Detect which cell encompasses the target text, then output its [X, Y] center coordinate. 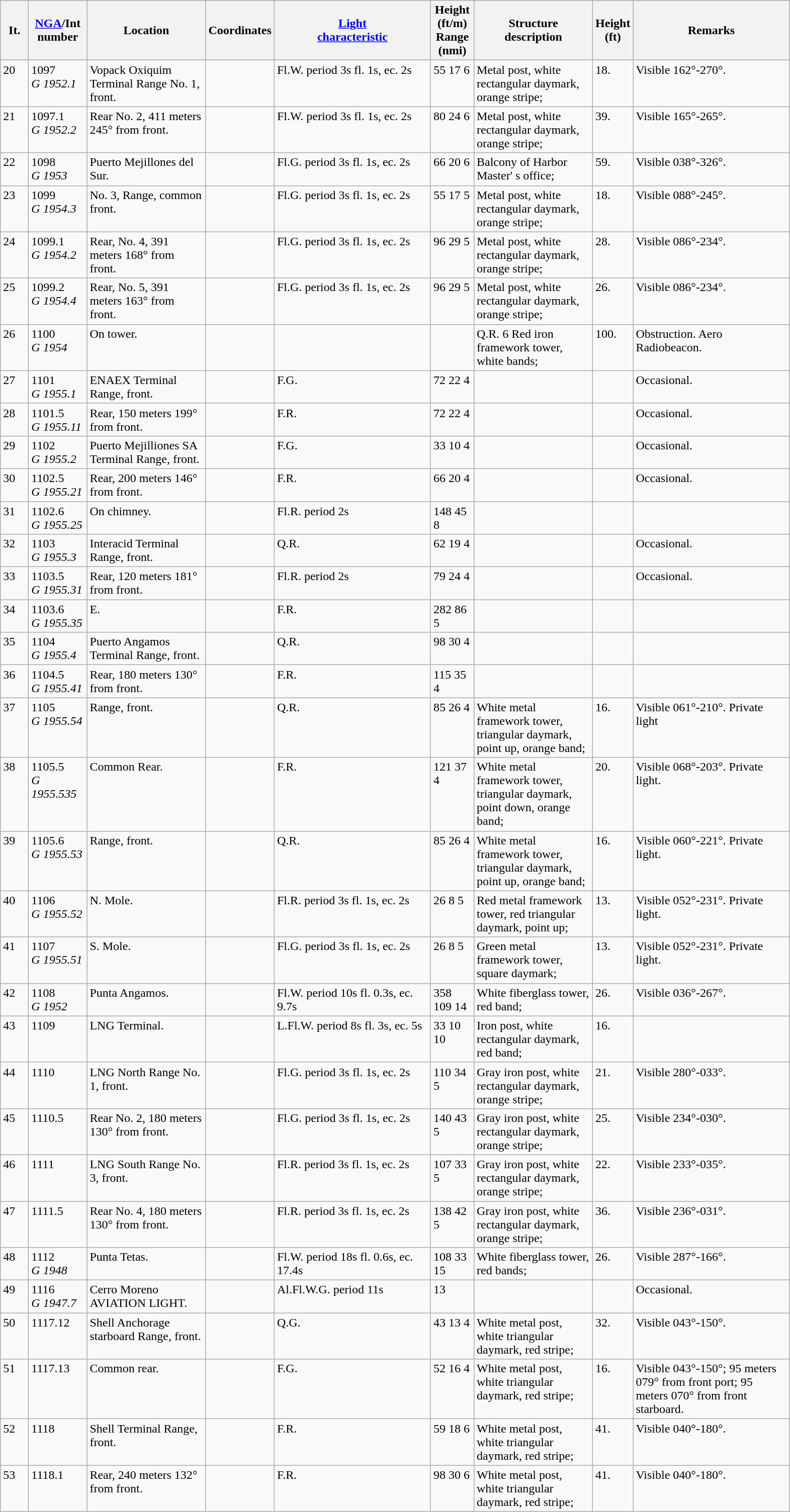
55 17 5 [452, 209]
1116G 1947.7 [58, 1297]
NGA/Intnumber [58, 30]
80 24 6 [452, 130]
1105G 1955.54 [58, 728]
59 18 6 [452, 1442]
40 [15, 914]
20 [15, 83]
28. [613, 255]
148 45 8 [452, 518]
33 [15, 583]
White metal framework tower, triangular daymark, point down, orange band; [533, 794]
25. [613, 1131]
32 [15, 551]
33 10 10 [452, 1039]
35 [15, 648]
52 16 4 [452, 1389]
22 [15, 169]
Interacid Terminal Range, front. [146, 551]
30 [15, 485]
50 [15, 1336]
138 42 5 [452, 1224]
39 [15, 861]
Rear No. 2, 411 meters 245° from front. [146, 130]
1102.6G 1955.25 [58, 518]
13 [452, 1297]
Rear, 150 meters 199° from front. [146, 419]
1105.6G 1955.53 [58, 861]
Structuredescription [533, 30]
42 [15, 999]
1118 [58, 1442]
1108G 1952 [58, 999]
1101.5G 1955.11 [58, 419]
1103G 1955.3 [58, 551]
62 19 4 [452, 551]
Visible 043°-150°. [711, 1336]
1099.2G 1954.4 [58, 301]
27 [15, 387]
Cerro Moreno AVIATION LIGHT. [146, 1297]
36 [15, 682]
23 [15, 209]
Rear, 200 meters 146° from front. [146, 485]
1111 [58, 1178]
Puerto Mejilliones SA Terminal Range, front. [146, 452]
1099G 1954.3 [58, 209]
Rear No. 2, 180 meters 130° from front. [146, 1131]
Coordinates [240, 30]
31 [15, 518]
Balcony of Harbor Master' s office; [533, 169]
43 13 4 [452, 1336]
21 [15, 130]
Rear, No. 5, 391 meters 163° from front. [146, 301]
Common rear. [146, 1389]
No. 3, Range, common front. [146, 209]
55 17 6 [452, 83]
140 43 5 [452, 1131]
1111.5 [58, 1224]
1109 [58, 1039]
E. [146, 616]
Shell Terminal Range, front. [146, 1442]
Q.R. 6 Red iron framework tower, white bands; [533, 347]
1100G 1954 [58, 347]
1118.1 [58, 1488]
33 10 4 [452, 452]
1098G 1953 [58, 169]
LNG South Range No. 3, front. [146, 1178]
79 24 4 [452, 583]
47 [15, 1224]
1117.12 [58, 1336]
98 30 4 [452, 648]
On chimney. [146, 518]
1104.5G 1955.41 [58, 682]
24 [15, 255]
100. [613, 347]
Height (ft/m)Range (nmi) [452, 30]
Visible 060°-221°. Private light. [711, 861]
32. [613, 1336]
66 20 6 [452, 169]
1117.13 [58, 1389]
1097.1G 1952.2 [58, 130]
Visible 287°-166°. [711, 1264]
Iron post, white rectangular daymark, red band; [533, 1039]
38 [15, 794]
20. [613, 794]
108 33 15 [452, 1264]
L.Fl.W. period 8s fl. 3s, ec. 5s [352, 1039]
Rear, No. 4, 391 meters 168° from front. [146, 255]
22. [613, 1178]
Rear, 240 meters 132° from front. [146, 1488]
51 [15, 1389]
Common Rear. [146, 794]
41 [15, 960]
282 86 5 [452, 616]
1105.5G 1955.535 [58, 794]
Lightcharacteristic [352, 30]
Punta Angamos. [146, 999]
21. [613, 1085]
29 [15, 452]
1097G 1952.1 [58, 83]
Visible 038°-326°. [711, 169]
110 34 5 [452, 1085]
Red metal framework tower, red triangular daymark, point up; [533, 914]
White fiberglass tower, red bands; [533, 1264]
1112G 1948 [58, 1264]
1099.1G 1954.2 [58, 255]
44 [15, 1085]
25 [15, 301]
Visible 068°-203°. Private light. [711, 794]
28 [15, 419]
Visible 061°-210°. Private light [711, 728]
Fl.W. period 18s fl. 0.6s, ec. 17.4s [352, 1264]
Fl.W. period 10s fl. 0.3s, ec. 9.7s [352, 999]
358 109 14 [452, 999]
Rear, 120 meters 181° from front. [146, 583]
Green metal framework tower, square daymark; [533, 960]
48 [15, 1264]
Visible 236°-031°. [711, 1224]
Visible 043°-150°; 95 meters 079° from front port; 95 meters 070° from front starboard. [711, 1389]
Rear, 180 meters 130° from front. [146, 682]
46 [15, 1178]
1101G 1955.1 [58, 387]
S. Mole. [146, 960]
66 20 4 [452, 485]
121 37 4 [452, 794]
36. [613, 1224]
Location [146, 30]
Vopack Oxiquim Terminal Range No. 1, front. [146, 83]
Obstruction. Aero Radiobeacon. [711, 347]
26 [15, 347]
LNG North Range No. 1, front. [146, 1085]
1106G 1955.52 [58, 914]
107 33 5 [452, 1178]
Remarks [711, 30]
49 [15, 1297]
Q.G. [352, 1336]
59. [613, 169]
White fiberglass tower, red band; [533, 999]
115 35 4 [452, 682]
Punta Tetas. [146, 1264]
Shell Anchorage starboard Range, front. [146, 1336]
52 [15, 1442]
ENAEX Terminal Range, front. [146, 387]
1104G 1955.4 [58, 648]
On tower. [146, 347]
1103.5G 1955.31 [58, 583]
Puerto Angamos Terminal Range, front. [146, 648]
34 [15, 616]
LNG Terminal. [146, 1039]
N. Mole. [146, 914]
53 [15, 1488]
Visible 165°-265°. [711, 130]
Visible 036°-267°. [711, 999]
39. [613, 130]
98 30 6 [452, 1488]
1103.6G 1955.35 [58, 616]
It. [15, 30]
37 [15, 728]
Height (ft) [613, 30]
1107G 1955.51 [58, 960]
45 [15, 1131]
1110.5 [58, 1131]
Visible 088°-245°. [711, 209]
1110 [58, 1085]
Visible 162°-270°. [711, 83]
Puerto Mejillones del Sur. [146, 169]
Rear No. 4, 180 meters 130° from front. [146, 1224]
Visible 234°-030°. [711, 1131]
Visible 280°-033°. [711, 1085]
Al.Fl.W.G. period 11s [352, 1297]
1102.5G 1955.21 [58, 485]
Visible 233°-035°. [711, 1178]
43 [15, 1039]
1102G 1955.2 [58, 452]
